Detect which cell encompasses the target text, then output its (X, Y) center coordinate. 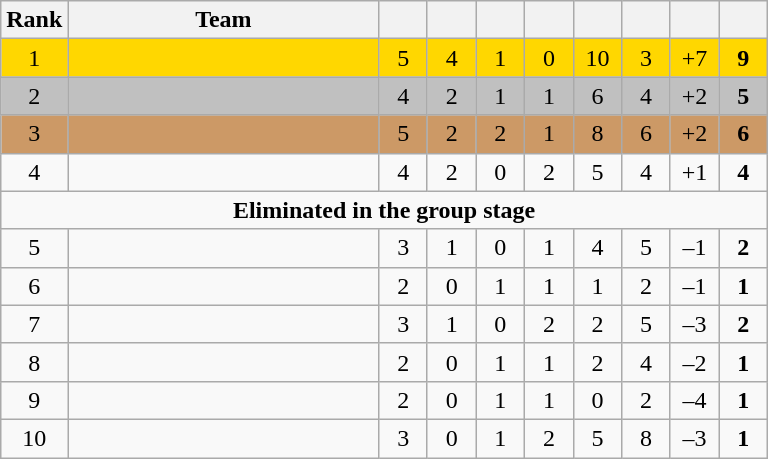
Rank (34, 20)
–4 (694, 400)
+1 (694, 172)
Eliminated in the group stage (384, 210)
–2 (694, 362)
7 (34, 324)
Team (224, 20)
+7 (694, 58)
